Capture the cell that displays the provided text and extract its (x, y) central coordinate. 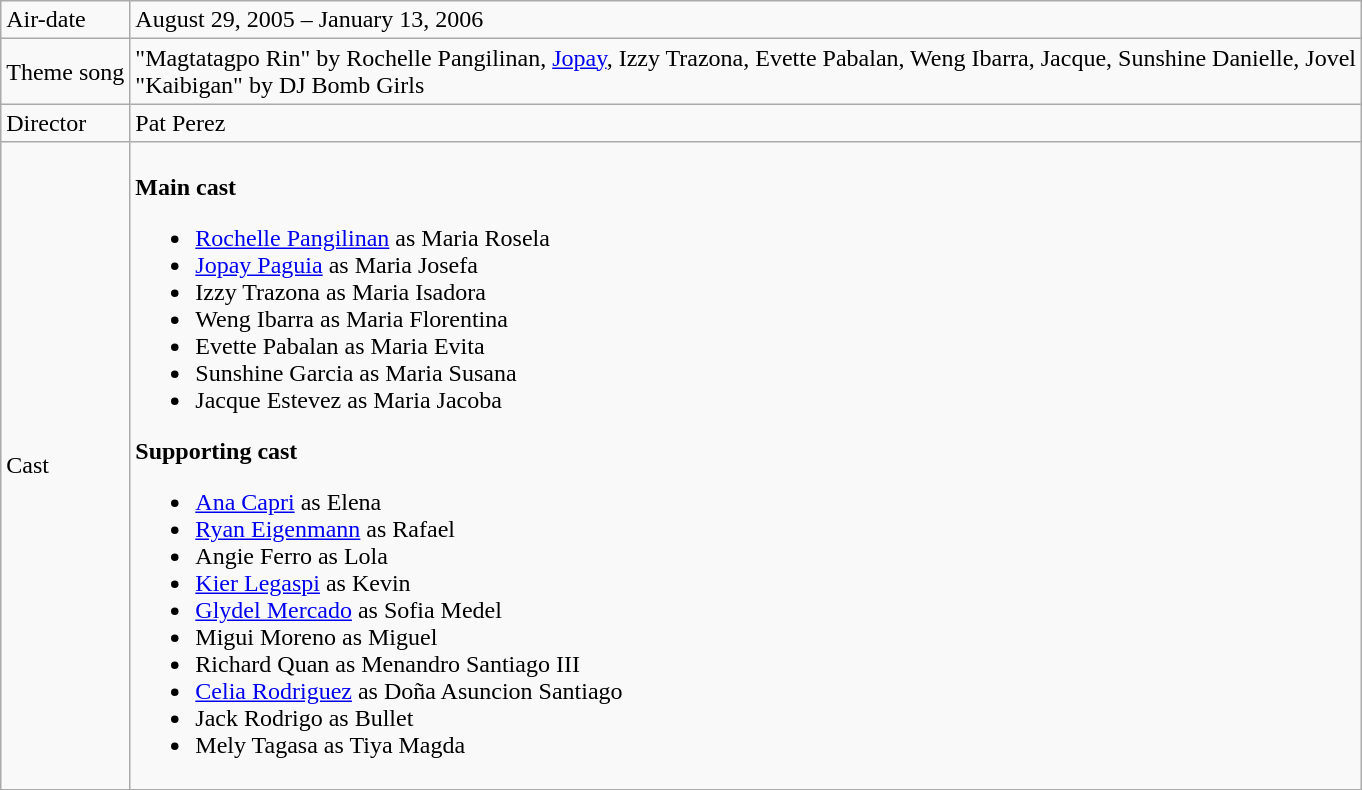
Director (66, 123)
Air-date (66, 20)
Theme song (66, 72)
Pat Perez (746, 123)
Cast (66, 466)
August 29, 2005 – January 13, 2006 (746, 20)
